Return the [X, Y] coordinate for the center point of the cell that contains the specified text.  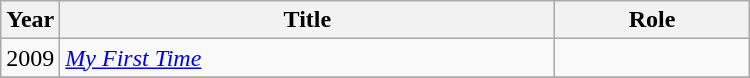
Role [652, 20]
My First Time [308, 58]
Year [30, 20]
Title [308, 20]
2009 [30, 58]
